Return the (X, Y) coordinate for the center point of the cell that contains the specified text.  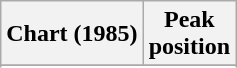
Peakposition (189, 34)
Chart (1985) (72, 34)
